Detect which cell encompasses the target text, then output its [x, y] center coordinate. 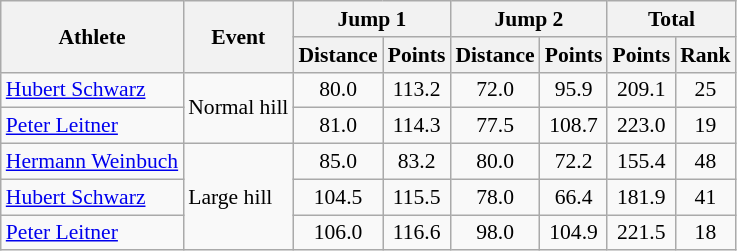
155.4 [641, 162]
18 [706, 233]
Large hill [238, 198]
85.0 [338, 162]
78.0 [494, 197]
Jump 2 [528, 19]
66.4 [574, 197]
114.3 [417, 126]
72.0 [494, 90]
104.9 [574, 233]
116.6 [417, 233]
77.5 [494, 126]
104.5 [338, 197]
81.0 [338, 126]
98.0 [494, 233]
19 [706, 126]
Jump 1 [372, 19]
83.2 [417, 162]
209.1 [641, 90]
95.9 [574, 90]
106.0 [338, 233]
48 [706, 162]
115.5 [417, 197]
108.7 [574, 126]
Athlete [92, 36]
Normal hill [238, 108]
181.9 [641, 197]
Event [238, 36]
Hermann Weinbuch [92, 162]
113.2 [417, 90]
72.2 [574, 162]
41 [706, 197]
Rank [706, 55]
25 [706, 90]
Total [671, 19]
221.5 [641, 233]
223.0 [641, 126]
